Pinpoint the cell where the given text exists, returning its [x, y] midpoint coordinate. 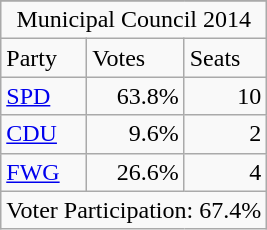
Votes [136, 58]
CDU [44, 134]
2 [225, 134]
Seats [225, 58]
Party [44, 58]
Voter Participation: 67.4% [134, 210]
4 [225, 172]
FWG [44, 172]
26.6% [136, 172]
SPD [44, 96]
10 [225, 96]
9.6% [136, 134]
63.8% [136, 96]
Municipal Council 2014 [134, 20]
